Extract the [x, y] coordinate from the center of the cell holding the provided text.  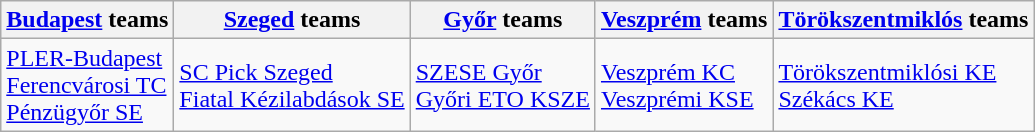
Veszprém KCVeszprémi KSE [684, 85]
SC Pick SzegedFiatal Kézilabdások SE [292, 85]
Törökszentmiklós teams [904, 20]
PLER-BudapestFerencvárosi TCPénzügyőr SE [88, 85]
Szeged teams [292, 20]
Budapest teams [88, 20]
SZESE GyőrGyőri ETO KSZE [502, 85]
Törökszentmiklósi KESzékács KE [904, 85]
Veszprém teams [684, 20]
Győr teams [502, 20]
